Determine the [X, Y] coordinate at the center of the cell enclosing the given text.  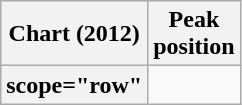
Chart (2012) [74, 34]
Peakposition [194, 34]
scope="row" [74, 85]
